Extract the (X, Y) coordinate from the center of the cell holding the provided text.  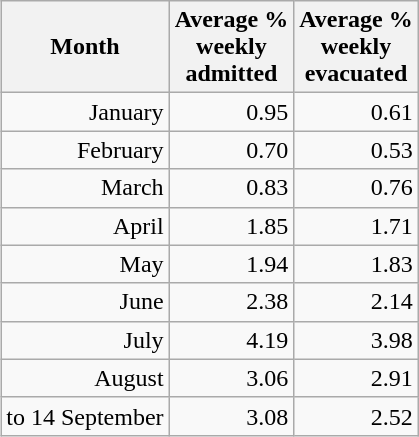
1.85 (232, 226)
Average %weeklyadmitted (232, 47)
July (85, 340)
1.94 (232, 264)
0.83 (232, 188)
0.70 (232, 150)
March (85, 188)
0.61 (356, 112)
1.83 (356, 264)
0.95 (232, 112)
August (85, 378)
3.08 (232, 416)
Month (85, 47)
2.38 (232, 302)
April (85, 226)
3.06 (232, 378)
4.19 (232, 340)
to 14 September (85, 416)
0.53 (356, 150)
Average %weeklyevacuated (356, 47)
May (85, 264)
2.52 (356, 416)
2.91 (356, 378)
June (85, 302)
February (85, 150)
3.98 (356, 340)
January (85, 112)
0.76 (356, 188)
1.71 (356, 226)
2.14 (356, 302)
